Scan for the cell matching the given text and deliver its (x, y) coordinate at center. 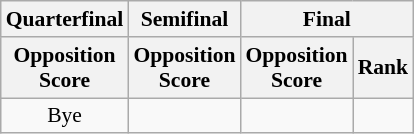
Quarterfinal (65, 19)
Rank (384, 68)
Semifinal (184, 19)
Bye (65, 116)
Final (326, 19)
